Determine the (X, Y) coordinate at the center of the cell enclosing the given text.  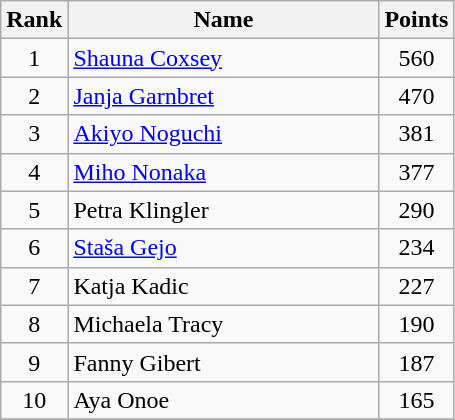
8 (34, 324)
Miho Nonaka (224, 172)
1 (34, 58)
187 (416, 362)
2 (34, 96)
Shauna Coxsey (224, 58)
470 (416, 96)
Katja Kadic (224, 286)
10 (34, 400)
234 (416, 248)
Janja Garnbret (224, 96)
9 (34, 362)
Petra Klingler (224, 210)
4 (34, 172)
Rank (34, 20)
290 (416, 210)
560 (416, 58)
5 (34, 210)
Aya Onoe (224, 400)
227 (416, 286)
377 (416, 172)
6 (34, 248)
Fanny Gibert (224, 362)
190 (416, 324)
Staša Gejo (224, 248)
165 (416, 400)
381 (416, 134)
Points (416, 20)
Akiyo Noguchi (224, 134)
Michaela Tracy (224, 324)
3 (34, 134)
Name (224, 20)
7 (34, 286)
